Scan for the cell matching the given text and deliver its [X, Y] coordinate at center. 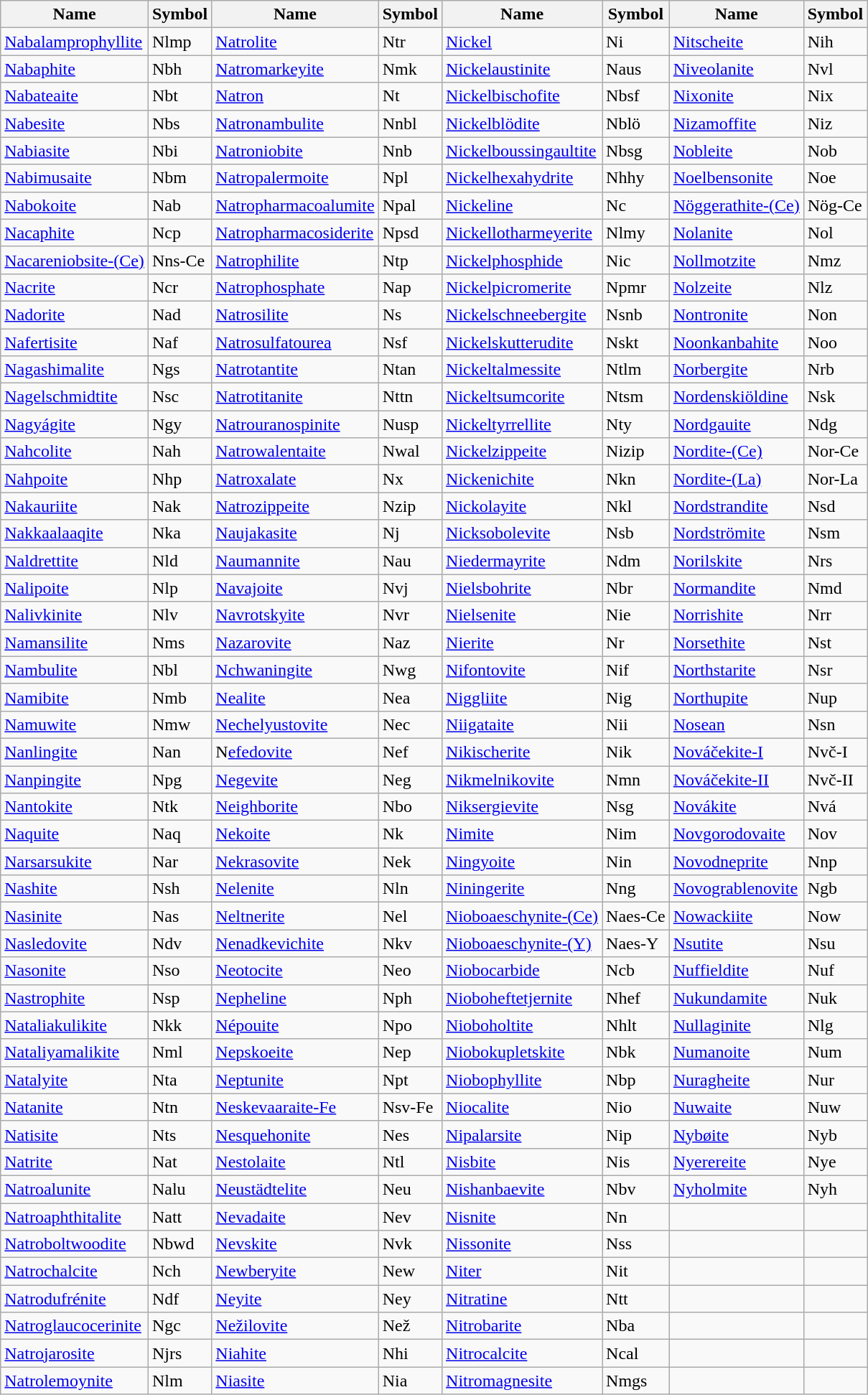
Nns-Ce [179, 260]
Ngs [179, 370]
Nnbl [410, 123]
Nasinite [75, 916]
Natanite [75, 1107]
Nuw [835, 1107]
Nipalarsite [523, 1134]
Nicksobolevite [523, 533]
Nashite [75, 889]
Natrolite [295, 42]
Nsd [835, 506]
Natrodufrénite [75, 1299]
Nak [179, 506]
Nvr [410, 615]
Natrouranospinite [295, 424]
Natropalermoite [295, 178]
Nmb [179, 697]
Nekrasovite [295, 862]
Naldrettite [75, 561]
Nmz [835, 260]
Neotocite [295, 971]
Natisite [75, 1134]
Ncp [179, 233]
Naf [179, 342]
Nit [636, 1272]
Nickeltalmessite [523, 370]
Nio [636, 1107]
Nmgs [636, 1381]
Nek [410, 862]
Nph [410, 998]
Nah [179, 452]
Nabalamprophyllite [75, 42]
Natrophosphate [295, 287]
Noe [835, 178]
Natron [295, 96]
Nau [410, 561]
Nsu [835, 943]
Nwg [410, 670]
Natrojarosite [75, 1353]
Navajoite [295, 588]
Nbs [179, 123]
Neskevaaraite-Fe [295, 1107]
Nep [410, 1053]
Nealite [295, 697]
Nsf [410, 342]
Nickelpicromerite [523, 287]
Ndf [179, 1299]
Nitromagnesite [523, 1381]
Nmn [636, 779]
Nifontovite [523, 670]
Nordstrandite [737, 506]
Natrotantite [295, 370]
Namuwite [75, 724]
Niveolanite [737, 69]
Nbo [410, 807]
Nas [179, 916]
Nitscheite [737, 42]
Nyholmite [737, 1189]
Neo [410, 971]
Nn [636, 1217]
Nickelzippeite [523, 452]
Nup [835, 697]
Nec [410, 724]
Nnp [835, 862]
Nowackiite [737, 916]
Nea [410, 697]
Nskt [636, 342]
Nig [636, 697]
Niningerite [523, 889]
Nov [835, 834]
Nhhy [636, 178]
Neg [410, 779]
Nickelblödite [523, 123]
Nsv-Fe [410, 1107]
Natrochalcite [75, 1272]
Nic [636, 260]
Nahcolite [75, 452]
Nastrophite [75, 998]
Nlmy [636, 233]
Nob [835, 151]
Nat [179, 1162]
Niasite [295, 1381]
Nisnite [523, 1217]
Nolzeite [737, 287]
Nikischerite [523, 752]
Ntn [179, 1107]
Nor-Ce [835, 452]
Nordströmite [737, 533]
Nsc [179, 397]
Nierite [523, 643]
Norrishite [737, 615]
Niobophyllite [523, 1080]
Nab [179, 205]
Npt [410, 1080]
Nalipoite [75, 588]
Npmr [636, 287]
Nx [410, 479]
Nickelschneebergite [523, 314]
Nsn [835, 724]
Norbergite [737, 370]
Nazarovite [295, 643]
Niggliite [523, 697]
Nrr [835, 615]
Ncal [636, 1353]
Nmk [410, 69]
Nioboaeschynite-(Y) [523, 943]
Nadorite [75, 314]
Nml [179, 1053]
Nataliyamalikite [75, 1053]
Nif [636, 670]
Nesquehonite [295, 1134]
Nba [636, 1326]
Nc [636, 205]
Nanlingite [75, 752]
Natroaphthitalite [75, 1217]
Nhp [179, 479]
Nevadaite [295, 1217]
Ndv [179, 943]
Nickeline [523, 205]
Nukundamite [737, 998]
Nitrocalcite [523, 1353]
Ngy [179, 424]
Niz [835, 123]
Neighborite [295, 807]
Non [835, 314]
Nagyágite [75, 424]
Nickeltyrrellite [523, 424]
Nttn [410, 397]
Nnb [410, 151]
Nbv [636, 1189]
Nalu [179, 1189]
Nestolaite [295, 1162]
Ntan [410, 370]
Nchwaningite [295, 670]
Nickelaustinite [523, 69]
Noelbensonite [737, 178]
Nitrobarite [523, 1326]
Nts [179, 1134]
Nasonite [75, 971]
Nagashimalite [75, 370]
Nst [835, 643]
Nishanbaevite [523, 1189]
Nka [179, 533]
Nld [179, 561]
Natt [179, 1217]
Nobleite [737, 151]
Nhef [636, 998]
Nia [410, 1381]
Natroalunite [75, 1189]
Nj [410, 533]
Npo [410, 1025]
Než [410, 1326]
Ntp [410, 260]
Nsnb [636, 314]
Nög-Ce [835, 205]
Nsutite [737, 943]
Natropharmacosiderite [295, 233]
Nso [179, 971]
Nad [179, 314]
Nsh [179, 889]
Nkl [636, 506]
Nordite-(La) [737, 479]
Nioboheftetjernite [523, 998]
Nie [636, 615]
Nickelhexahydrite [523, 178]
Natrite [75, 1162]
Nbwd [179, 1244]
Nkk [179, 1025]
Natronambulite [295, 123]
Nms [179, 643]
Nlmp [179, 42]
Nioboaeschynite-(Ce) [523, 916]
Nt [410, 96]
Nanpingite [75, 779]
Noonkanbahite [737, 342]
Nahpoite [75, 479]
Nacaphite [75, 233]
Nagelschmidtite [75, 397]
Nbsg [636, 151]
Nabokoite [75, 205]
Nielsenite [523, 615]
Ndg [835, 424]
Nev [410, 1217]
Nar [179, 862]
Ncb [636, 971]
Nixonite [737, 96]
Natrophilite [295, 260]
Nvá [835, 807]
Nor-La [835, 479]
Niter [523, 1272]
Nataliakulikite [75, 1025]
Nolanite [737, 233]
Nelenite [295, 889]
Nrs [835, 561]
Ntsm [636, 397]
Nsp [179, 998]
Nlz [835, 287]
Nioboholtite [523, 1025]
Nty [636, 424]
Nyerereite [737, 1162]
Nsb [636, 533]
Num [835, 1053]
Nbm [179, 178]
Npg [179, 779]
Nabiasite [75, 151]
Natrosilite [295, 314]
Naes-Y [636, 943]
Nk [410, 834]
Naumannite [295, 561]
Nin [636, 862]
Natromarkeyite [295, 69]
Ngc [179, 1326]
Nasledovite [75, 943]
Nik [636, 752]
Naus [636, 69]
Nakkaalaaqite [75, 533]
Nss [636, 1244]
Nuf [835, 971]
Ntk [179, 807]
Natalyite [75, 1080]
Nenadkevichite [295, 943]
Newberyite [295, 1272]
Nežilovite [295, 1326]
Ntr [410, 42]
Nizip [636, 452]
Nlg [835, 1025]
Natroniobite [295, 151]
Nacareniobsite-(Ce) [75, 260]
Natroboltwoodite [75, 1244]
Népouite [295, 1025]
Nickolayite [523, 506]
Nbp [636, 1080]
Nickellotharmeyerite [523, 233]
Nsk [835, 397]
Ntlm [636, 370]
Novodneprite [737, 862]
Ntt [636, 1299]
Nickeltsumcorite [523, 397]
Nvč-II [835, 779]
Niksergievite [523, 807]
Namansilite [75, 643]
Norsethite [737, 643]
Northupite [737, 697]
Natrozippeite [295, 506]
Nordgauite [737, 424]
Niigataite [523, 724]
Ngb [835, 889]
Nkv [410, 943]
Nap [410, 287]
Nabesite [75, 123]
Nbt [179, 96]
Nln [410, 889]
Nuk [835, 998]
Nováčekite-I [737, 752]
Nvl [835, 69]
Nevskite [295, 1244]
Niedermayrite [523, 561]
Nordite-(Ce) [737, 452]
Natrowalentaite [295, 452]
Nacrite [75, 287]
Ni [636, 42]
Natrosulfatourea [295, 342]
Narsarsukite [75, 862]
Novákite [737, 807]
Nizamoffite [737, 123]
Nuragheite [737, 1080]
Neptunite [295, 1080]
Nikmelnikovite [523, 779]
Nisbite [523, 1162]
Nickenichite [523, 479]
Naz [410, 643]
Ns [410, 314]
Natrotitanite [295, 397]
Nip [636, 1134]
Nzip [410, 506]
Niobocarbide [523, 971]
Neltnerite [295, 916]
Nitratine [523, 1299]
Nabateaite [75, 96]
Nechelyustovite [295, 724]
Nta [179, 1080]
Ntl [410, 1162]
Nr [636, 643]
Nickel [523, 42]
Numanoite [737, 1053]
Nyb [835, 1134]
Nosean [737, 724]
Nielsbohrite [523, 588]
Nakauriite [75, 506]
Nbsf [636, 96]
Nalivkinite [75, 615]
Negevite [295, 779]
Northstarite [737, 670]
Neyite [295, 1299]
Nuwaite [737, 1107]
Nng [636, 889]
Nafertisite [75, 342]
Natropharmacoalumite [295, 205]
Nollmotzite [737, 260]
Norilskite [737, 561]
Ningyoite [523, 862]
Nkn [636, 479]
Nlv [179, 615]
Natrolemoynite [75, 1381]
Nbi [179, 151]
Nsg [636, 807]
Novgorodovaite [737, 834]
Nullaginite [737, 1025]
Njrs [179, 1353]
Nováčekite-II [737, 779]
Navrotskyite [295, 615]
Ndm [636, 561]
Nekoite [295, 834]
Nbr [636, 588]
New [410, 1272]
Nickelbischofite [523, 96]
Nybøite [737, 1134]
Nef [410, 752]
Nii [636, 724]
Npl [410, 178]
Nvč-I [835, 752]
Naes-Ce [636, 916]
Nontronite [737, 314]
Nlm [179, 1381]
Nabimusaite [75, 178]
Nol [835, 233]
Now [835, 916]
Nrb [835, 370]
Nissonite [523, 1244]
Nvk [410, 1244]
Noo [835, 342]
Naq [179, 834]
Nepheline [295, 998]
Normandite [737, 588]
Nwal [410, 452]
Nbl [179, 670]
Nickelskutterudite [523, 342]
Nhlt [636, 1025]
Nefedovite [295, 752]
Nhi [410, 1353]
Nsr [835, 670]
Nbh [179, 69]
Natroxalate [295, 479]
Nantokite [75, 807]
Namibite [75, 697]
Nel [410, 916]
Ney [410, 1299]
Nbk [636, 1053]
Nim [636, 834]
Npal [410, 205]
Nordenskiöldine [737, 397]
Niobokupletskite [523, 1053]
Naquite [75, 834]
Ncr [179, 287]
Npsd [410, 233]
Nch [179, 1272]
Nsm [835, 533]
Nes [410, 1134]
Nix [835, 96]
Nan [179, 752]
Nmd [835, 588]
Nih [835, 42]
Nabaphite [75, 69]
Nis [636, 1162]
Neustädtelite [295, 1189]
Nimite [523, 834]
Nusp [410, 424]
Novograblenovite [737, 889]
Nmw [179, 724]
Nickelphosphide [523, 260]
Naujakasite [295, 533]
Niocalite [523, 1107]
Niahite [295, 1353]
Nur [835, 1080]
Nickelboussingaultite [523, 151]
Nambulite [75, 670]
Natroglaucocerinite [75, 1326]
Nye [835, 1162]
Nblö [636, 123]
Nlp [179, 588]
Nuffieldite [737, 971]
Neu [410, 1189]
Nöggerathite-(Ce) [737, 205]
Nepskoeite [295, 1053]
Nvj [410, 588]
Nyh [835, 1189]
